Return the (X, Y) coordinate for the center point of the cell that contains the specified text.  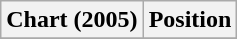
Position (190, 20)
Chart (2005) (72, 20)
